For the text-containing cell, return its midpoint in (X, Y) coordinate format. 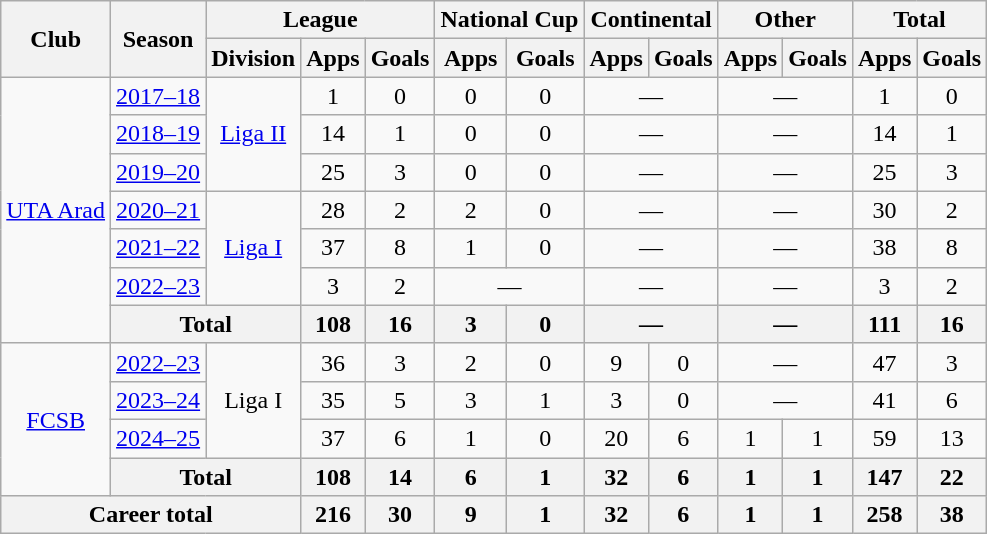
147 (884, 477)
2017–18 (158, 96)
Liga II (254, 134)
36 (333, 362)
41 (884, 400)
216 (333, 515)
59 (884, 438)
2021–22 (158, 248)
2023–24 (158, 400)
Division (254, 58)
Club (56, 39)
Season (158, 39)
258 (884, 515)
2020–21 (158, 210)
Other (785, 20)
5 (400, 400)
Continental (651, 20)
47 (884, 362)
League (320, 20)
22 (952, 477)
20 (616, 438)
FCSB (56, 419)
Career total (151, 515)
35 (333, 400)
2018–19 (158, 134)
2024–25 (158, 438)
111 (884, 324)
13 (952, 438)
2019–20 (158, 172)
28 (333, 210)
National Cup (510, 20)
UTA Arad (56, 210)
